Identify which cell holds the provided text, then report its [x, y] central coordinate. 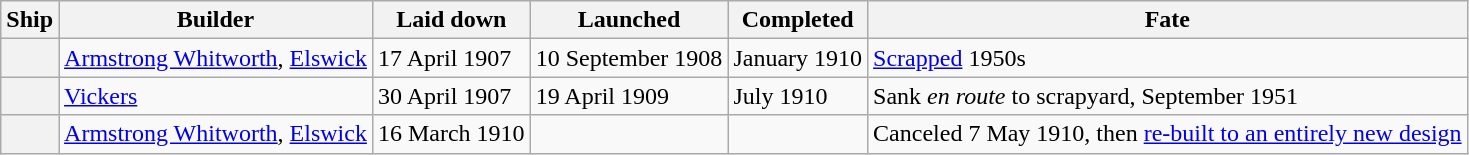
17 April 1907 [451, 58]
10 September 1908 [629, 58]
Launched [629, 20]
July 1910 [798, 96]
16 March 1910 [451, 134]
Builder [216, 20]
Ship [30, 20]
Canceled 7 May 1910, then re-built to an entirely new design [1168, 134]
Sank en route to scrapyard, September 1951 [1168, 96]
Scrapped 1950s [1168, 58]
30 April 1907 [451, 96]
Laid down [451, 20]
January 1910 [798, 58]
Completed [798, 20]
Fate [1168, 20]
Vickers [216, 96]
19 April 1909 [629, 96]
